From the cell containing the given text, extract its center point as [X, Y] coordinate. 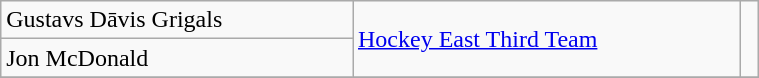
Hockey East Third Team [546, 39]
Gustavs Dāvis Grigals [177, 20]
Jon McDonald [177, 58]
